Find where the given text appears and provide that cell's center as (X, Y) coordinate. 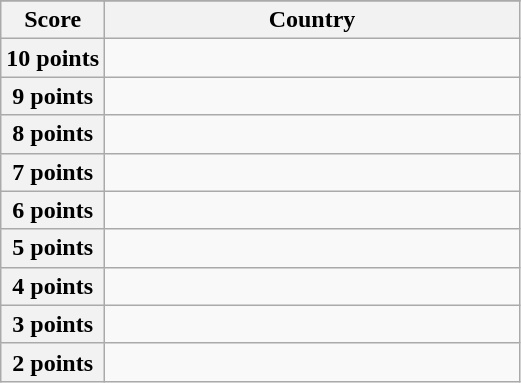
5 points (53, 248)
4 points (53, 286)
9 points (53, 96)
2 points (53, 362)
3 points (53, 324)
Score (53, 20)
7 points (53, 172)
10 points (53, 58)
Country (312, 20)
6 points (53, 210)
8 points (53, 134)
